Search for the cell housing the specified text and yield its [X, Y] center coordinate. 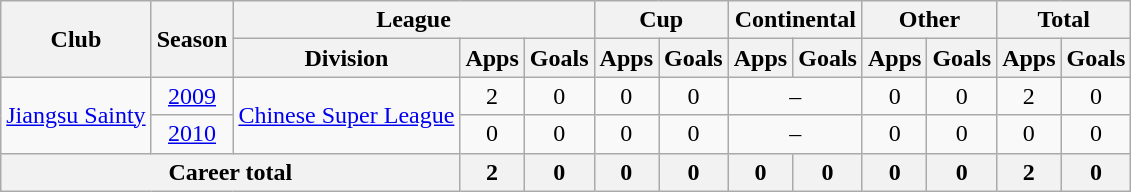
2010 [192, 134]
Division [346, 58]
Continental [795, 20]
Season [192, 39]
Career total [230, 172]
Jiangsu Sainty [76, 115]
Other [929, 20]
League [414, 20]
Total [1064, 20]
Chinese Super League [346, 115]
2009 [192, 96]
Cup [661, 20]
Club [76, 39]
